Return (X, Y) of the center of cell containing provided text 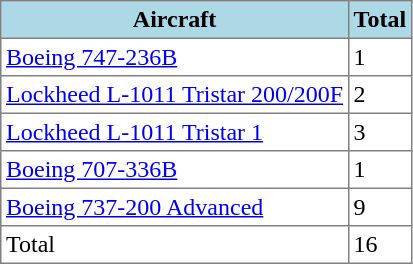
9 (380, 207)
Boeing 737-200 Advanced (175, 207)
2 (380, 95)
16 (380, 245)
Aircraft (175, 20)
Lockheed L-1011 Tristar 1 (175, 132)
3 (380, 132)
Boeing 747-236B (175, 57)
Boeing 707-336B (175, 170)
Lockheed L-1011 Tristar 200/200F (175, 95)
